Pinpoint the cell where the given text exists, returning its (X, Y) midpoint coordinate. 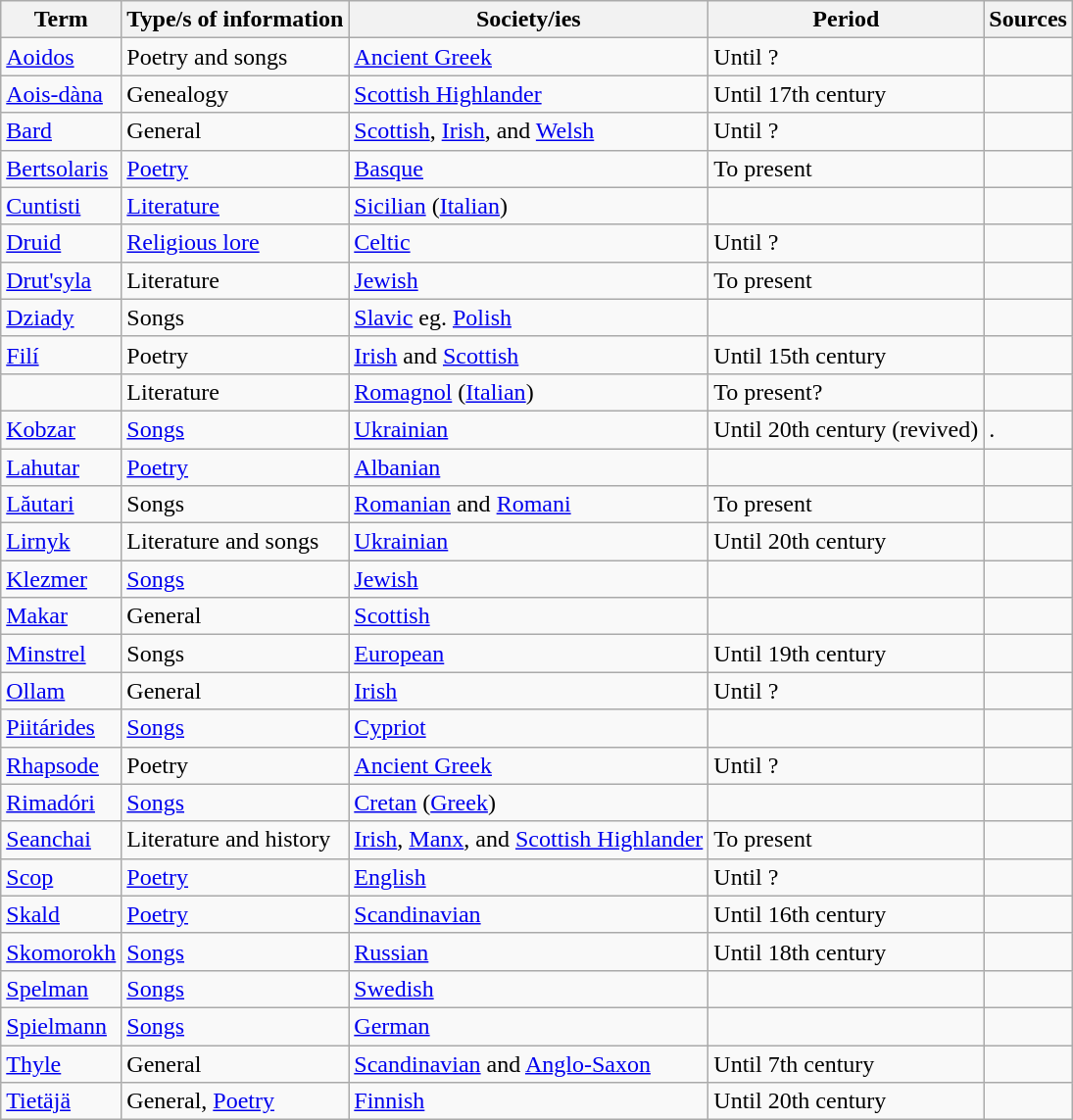
Until 19th century (847, 654)
Celtic (529, 243)
Makar (61, 616)
Lahutar (61, 467)
Sources (1029, 20)
To present? (847, 392)
Literature and history (235, 840)
Druid (61, 243)
Scottish, Irish, and Welsh (529, 131)
Filí (61, 355)
Scottish (529, 616)
Klezmer (61, 579)
Scandinavian (529, 914)
German (529, 1026)
Sicilian (Italian) (529, 206)
Rimadóri (61, 803)
Bertsolaris (61, 169)
Albanian (529, 467)
Irish and Scottish (529, 355)
Lirnyk (61, 542)
Bard (61, 131)
Society/ies (529, 20)
Scottish Highlander (529, 94)
Literature and songs (235, 542)
Finnish (529, 1101)
Period (847, 20)
Irish, Manx, and Scottish Highlander (529, 840)
Slavic eg. Polish (529, 317)
Spielmann (61, 1026)
. (1029, 429)
Cypriot (529, 728)
Poetry and songs (235, 57)
Russian (529, 951)
Basque (529, 169)
Ollam (61, 691)
Seanchai (61, 840)
English (529, 877)
European (529, 654)
Thyle (61, 1063)
Skald (61, 914)
Romanian and Romani (529, 505)
Cuntisti (61, 206)
Aoidos (61, 57)
Romagnol (Italian) (529, 392)
Until 7th century (847, 1063)
Kobzar (61, 429)
Scop (61, 877)
Until 17th century (847, 94)
Until 20th century (revived) (847, 429)
Irish (529, 691)
Until 15th century (847, 355)
Swedish (529, 989)
Piitárides (61, 728)
Aois-dàna (61, 94)
Until 16th century (847, 914)
Minstrel (61, 654)
Drut'syla (61, 280)
General, Poetry (235, 1101)
Type/s of information (235, 20)
Dziady (61, 317)
Lăutari (61, 505)
Religious lore (235, 243)
Spelman (61, 989)
Term (61, 20)
Genealogy (235, 94)
Tietäjä (61, 1101)
Skomorokh (61, 951)
Until 18th century (847, 951)
Cretan (Greek) (529, 803)
Scandinavian and Anglo-Saxon (529, 1063)
Rhapsode (61, 765)
